Identify which cell holds the provided text, then report its [X, Y] central coordinate. 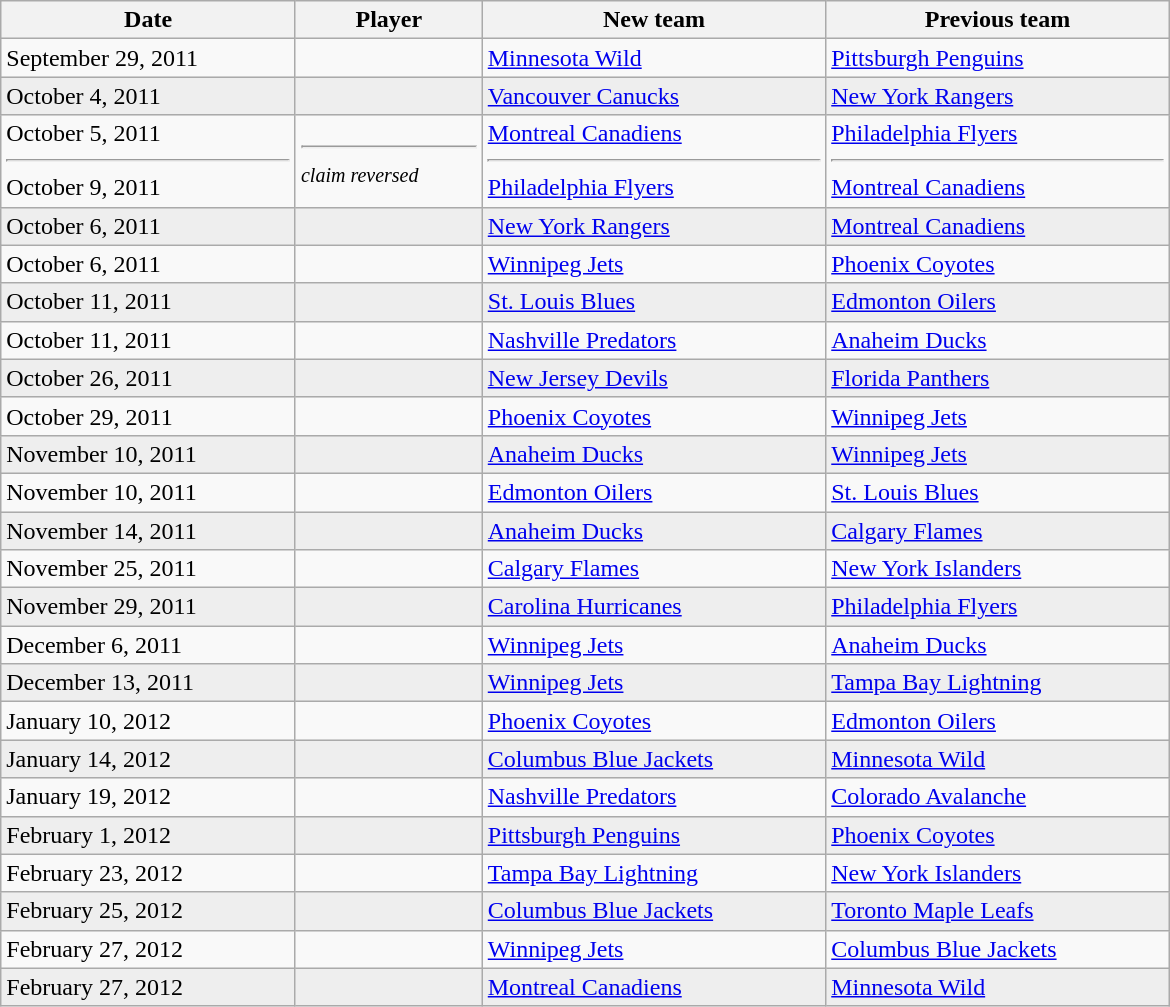
January 10, 2012 [148, 721]
September 29, 2011 [148, 58]
claim reversed [388, 161]
November 25, 2011 [148, 569]
Montreal CanadiensPhiladelphia Flyers [654, 161]
February 23, 2012 [148, 873]
Previous team [998, 20]
November 29, 2011 [148, 607]
February 25, 2012 [148, 911]
December 13, 2011 [148, 683]
Date [148, 20]
October 5, 2011October 9, 2011 [148, 161]
Carolina Hurricanes [654, 607]
February 1, 2012 [148, 835]
Vancouver Canucks [654, 96]
Colorado Avalanche [998, 797]
Philadelphia FlyersMontreal Canadiens [998, 161]
January 14, 2012 [148, 759]
Philadelphia Flyers [998, 607]
Toronto Maple Leafs [998, 911]
Player [388, 20]
January 19, 2012 [148, 797]
Florida Panthers [998, 378]
December 6, 2011 [148, 645]
October 4, 2011 [148, 96]
New team [654, 20]
October 26, 2011 [148, 378]
November 14, 2011 [148, 531]
New Jersey Devils [654, 378]
October 29, 2011 [148, 416]
